For the text-containing cell, return its midpoint in (X, Y) coordinate format. 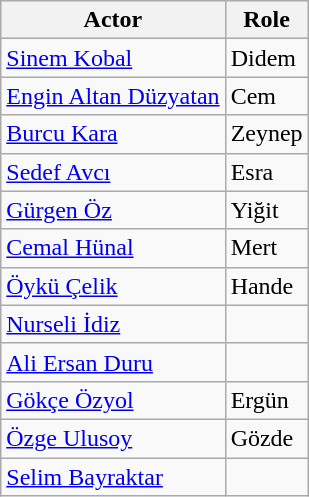
Ergün (266, 400)
Nurseli İdiz (113, 324)
Cemal Hünal (113, 248)
Özge Ulusoy (113, 438)
Esra (266, 172)
Burcu Kara (113, 134)
Sedef Avcı (113, 172)
Sinem Kobal (113, 58)
Selim Bayraktar (113, 477)
Gözde (266, 438)
Role (266, 20)
Gürgen Öz (113, 210)
Hande (266, 286)
Didem (266, 58)
Actor (113, 20)
Ali Ersan Duru (113, 362)
Cem (266, 96)
Gökçe Özyol (113, 400)
Öykü Çelik (113, 286)
Mert (266, 248)
Engin Altan Düzyatan (113, 96)
Yiğit (266, 210)
Zeynep (266, 134)
